Return (X, Y) of the center of cell containing provided text 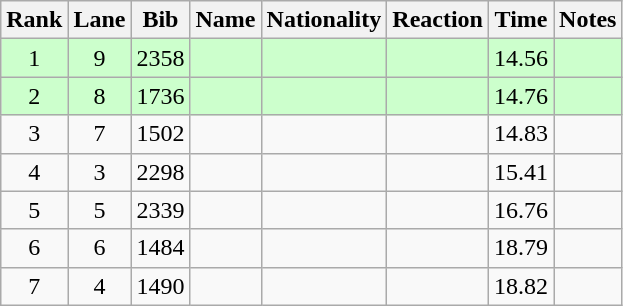
1 (34, 58)
14.76 (520, 96)
Name (226, 20)
2298 (160, 172)
8 (100, 96)
1736 (160, 96)
Lane (100, 20)
Reaction (438, 20)
18.79 (520, 248)
2 (34, 96)
1490 (160, 286)
2358 (160, 58)
Notes (588, 20)
9 (100, 58)
Nationality (324, 20)
14.83 (520, 134)
16.76 (520, 210)
Rank (34, 20)
1502 (160, 134)
1484 (160, 248)
Bib (160, 20)
15.41 (520, 172)
18.82 (520, 286)
2339 (160, 210)
14.56 (520, 58)
Time (520, 20)
